Return (X, Y) of the center of cell containing provided text 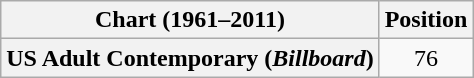
Position (426, 20)
US Adult Contemporary (Billboard) (190, 58)
76 (426, 58)
Chart (1961–2011) (190, 20)
